For the text-containing cell, return its midpoint in [X, Y] coordinate format. 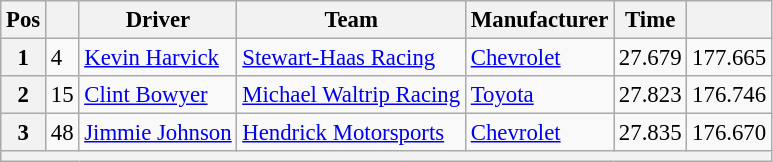
27.835 [650, 133]
Toyota [539, 95]
Pos [24, 20]
1 [24, 58]
2 [24, 95]
3 [24, 133]
Driver [158, 20]
Jimmie Johnson [158, 133]
Manufacturer [539, 20]
48 [62, 133]
176.746 [730, 95]
27.823 [650, 95]
27.679 [650, 58]
Michael Waltrip Racing [352, 95]
Stewart-Haas Racing [352, 58]
Team [352, 20]
177.665 [730, 58]
Time [650, 20]
176.670 [730, 133]
Clint Bowyer [158, 95]
Kevin Harvick [158, 58]
Hendrick Motorsports [352, 133]
4 [62, 58]
15 [62, 95]
